Find where the given text appears and provide that cell's center as (x, y) coordinate. 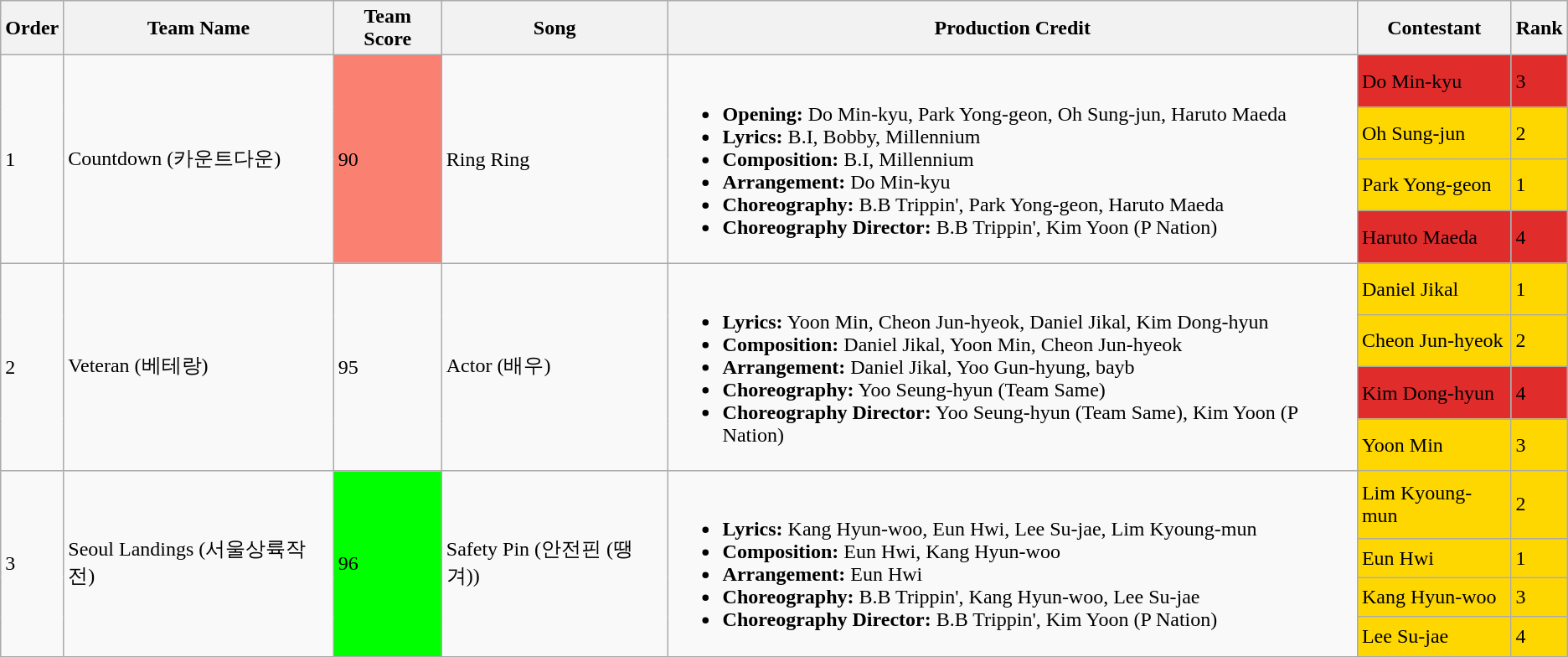
Haruto Maeda (1434, 237)
Lee Su-jae (1434, 637)
90 (387, 159)
Order (32, 28)
Countdown (카운트다운) (199, 159)
Production Credit (1012, 28)
Lim Kyoung-mun (1434, 504)
Oh Sung-jun (1434, 133)
95 (387, 367)
Veteran (베테랑) (199, 367)
Actor (배우) (554, 367)
Team Score (387, 28)
Ring Ring (554, 159)
Do Min-kyu (1434, 81)
Song (554, 28)
Yoon Min (1434, 445)
Eun Hwi (1434, 558)
Park Yong-geon (1434, 185)
Daniel Jikal (1434, 289)
Team Name (199, 28)
96 (387, 563)
Kang Hyun-woo (1434, 597)
Rank (1540, 28)
Seoul Landings (서울상륙작전) (199, 563)
Cheon Jun-hyeok (1434, 341)
Safety Pin (안전핀 (땡겨)) (554, 563)
Contestant (1434, 28)
Kim Dong-hyun (1434, 393)
